Pinpoint the cell where the given text exists, returning its [x, y] midpoint coordinate. 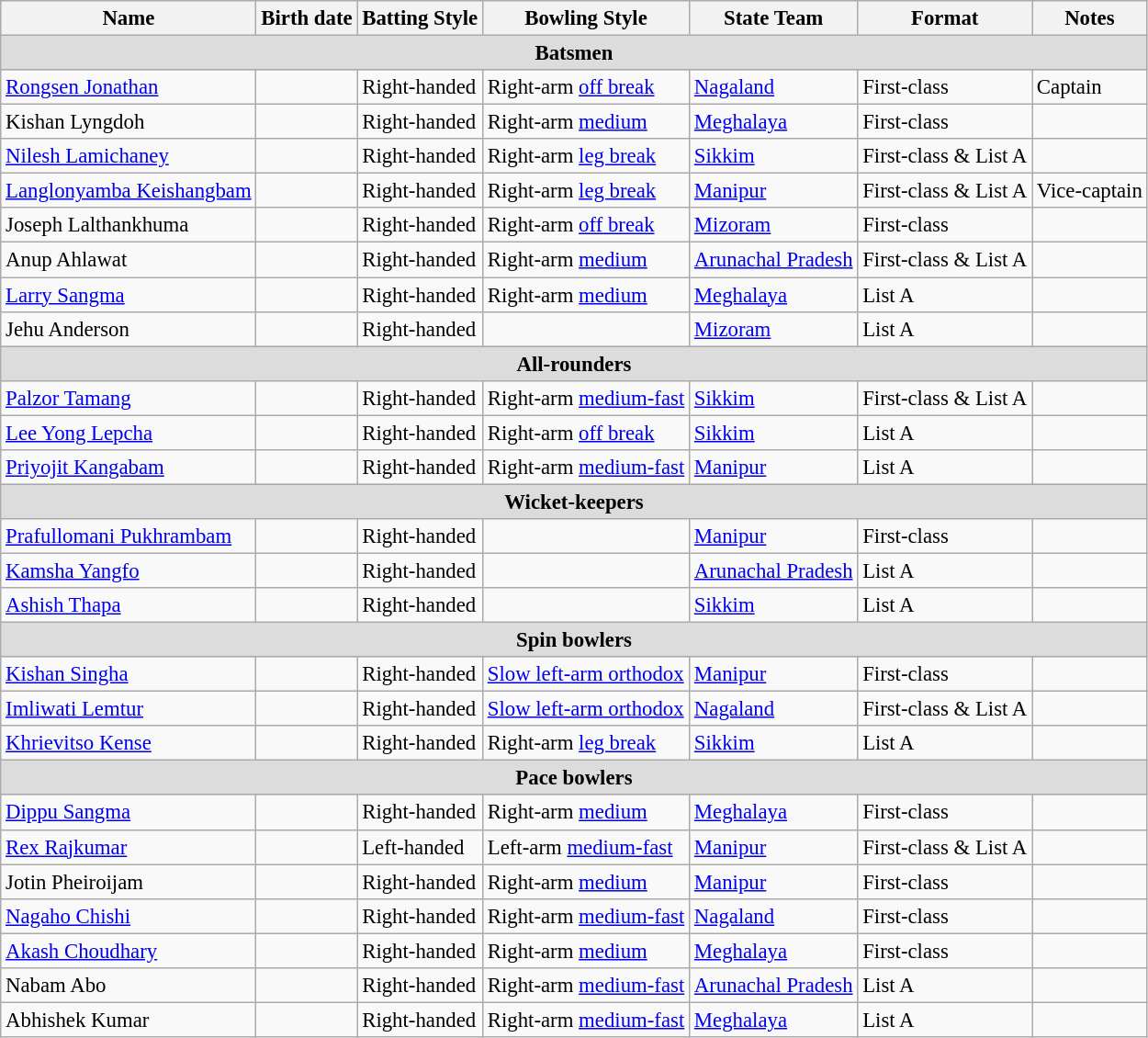
Vice-captain [1090, 191]
Name [129, 18]
Nilesh Lamichaney [129, 156]
All-rounders [574, 364]
Palzor Tamang [129, 398]
Notes [1090, 18]
Abhishek Kumar [129, 1020]
Imliwati Lemtur [129, 709]
Dippu Sangma [129, 813]
Lee Yong Lepcha [129, 433]
Anup Ahlawat [129, 260]
Kamsha Yangfo [129, 570]
Rongsen Jonathan [129, 87]
Kishan Lyngdoh [129, 122]
Larry Sangma [129, 295]
Left-handed [421, 847]
Left-arm medium-fast [586, 847]
Pace bowlers [574, 778]
Wicket-keepers [574, 502]
Langlonyamba Keishangbam [129, 191]
Batting Style [421, 18]
Jehu Anderson [129, 329]
Format [945, 18]
Prafullomani Pukhrambam [129, 536]
Nabam Abo [129, 986]
Rex Rajkumar [129, 847]
State Team [773, 18]
Kishan Singha [129, 674]
Priyojit Kangabam [129, 468]
Batsmen [574, 53]
Ashish Thapa [129, 605]
Jotin Pheiroijam [129, 882]
Khrievitso Kense [129, 743]
Akash Choudhary [129, 951]
Nagaho Chishi [129, 916]
Joseph Lalthankhuma [129, 225]
Birth date [307, 18]
Spin bowlers [574, 640]
Captain [1090, 87]
Bowling Style [586, 18]
